For the text-containing cell, return its midpoint in [x, y] coordinate format. 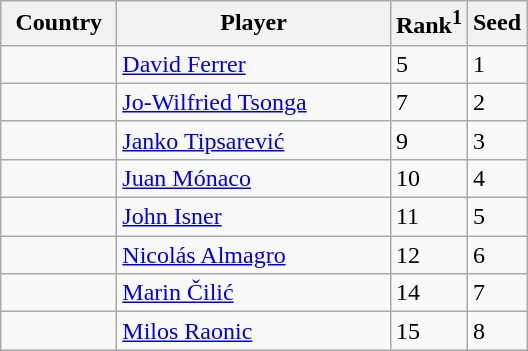
14 [428, 293]
Milos Raonic [254, 331]
11 [428, 217]
Nicolás Almagro [254, 255]
3 [496, 140]
12 [428, 255]
6 [496, 255]
2 [496, 102]
15 [428, 331]
Jo-Wilfried Tsonga [254, 102]
Janko Tipsarević [254, 140]
9 [428, 140]
10 [428, 178]
Player [254, 24]
David Ferrer [254, 64]
Country [59, 24]
Marin Čilić [254, 293]
Juan Mónaco [254, 178]
8 [496, 331]
Seed [496, 24]
Rank1 [428, 24]
1 [496, 64]
4 [496, 178]
John Isner [254, 217]
